Return the (x, y) coordinate for the center point of the cell that contains the specified text.  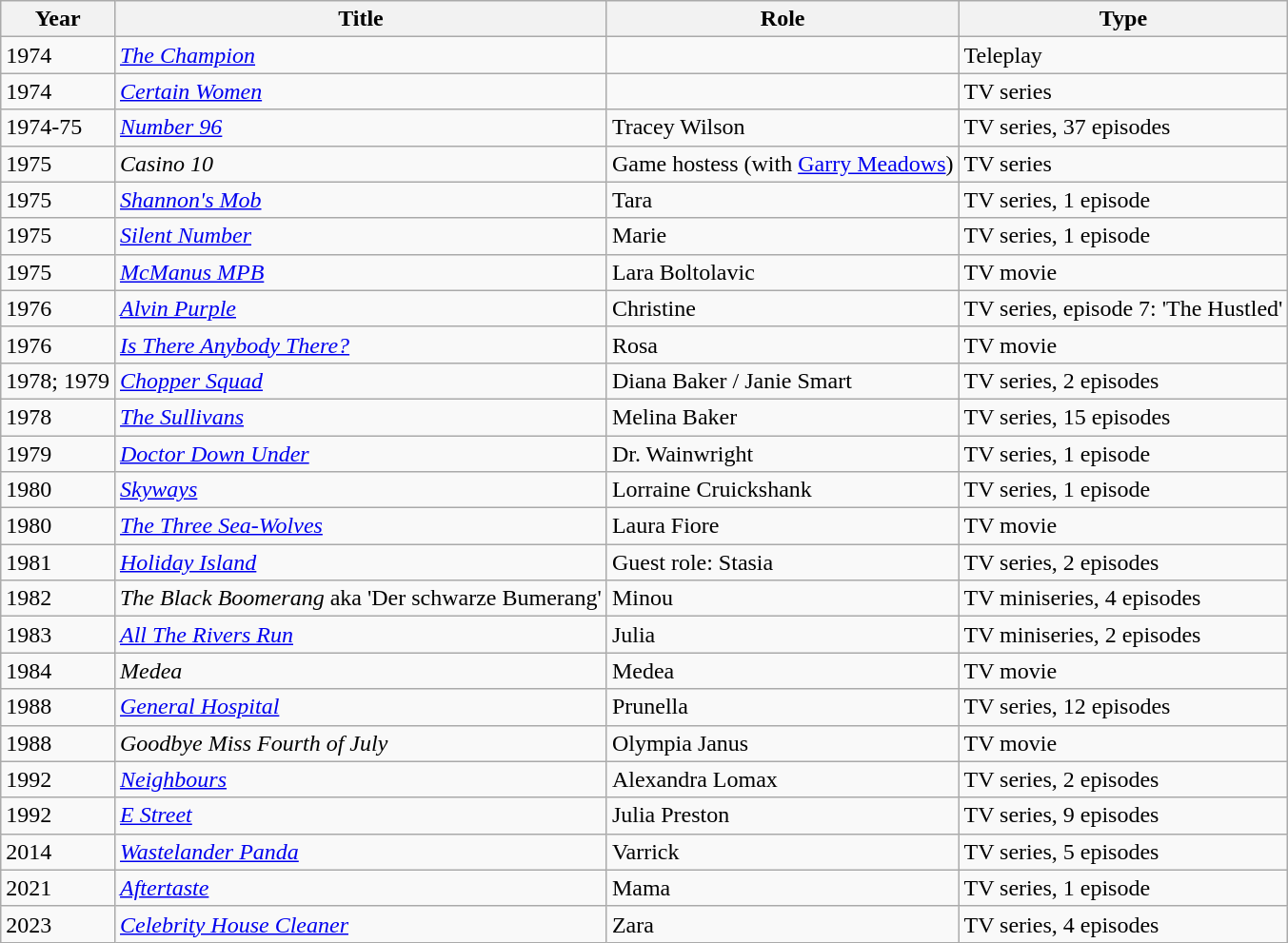
Lorraine Cruickshank (783, 490)
TV series, 5 episodes (1123, 852)
Neighbours (360, 779)
Christine (783, 308)
TV series, 9 episodes (1123, 815)
Zara (783, 924)
Holiday Island (360, 562)
Julia Preston (783, 815)
Julia (783, 635)
Aftertaste (360, 888)
The Three Sea-Wolves (360, 526)
Guest role: Stasia (783, 562)
Shannon's Mob (360, 200)
Silent Number (360, 236)
E Street (360, 815)
Role (783, 19)
All The Rivers Run (360, 635)
General Hospital (360, 707)
Lara Boltolavic (783, 272)
1978; 1979 (58, 381)
Wastelander Panda (360, 852)
Tara (783, 200)
The Black Boomerang aka 'Der schwarze Bumerang' (360, 599)
Casino 10 (360, 164)
1983 (58, 635)
1974-75 (58, 128)
The Champion (360, 55)
2023 (58, 924)
Marie (783, 236)
Rosa (783, 344)
1982 (58, 599)
Mama (783, 888)
1981 (58, 562)
Number 96 (360, 128)
1978 (58, 417)
Skyways (360, 490)
1979 (58, 454)
Celebrity House Cleaner (360, 924)
Olympia Janus (783, 743)
McManus MPB (360, 272)
Diana Baker / Janie Smart (783, 381)
The Sullivans (360, 417)
Certain Women (360, 91)
Type (1123, 19)
TV miniseries, 4 episodes (1123, 599)
1984 (58, 671)
Chopper Squad (360, 381)
2021 (58, 888)
Game hostess (with Garry Meadows) (783, 164)
Goodbye Miss Fourth of July (360, 743)
Doctor Down Under (360, 454)
TV miniseries, 2 episodes (1123, 635)
Teleplay (1123, 55)
Prunella (783, 707)
Dr. Wainwright (783, 454)
Alexandra Lomax (783, 779)
Laura Fiore (783, 526)
Is There Anybody There? (360, 344)
TV series, 4 episodes (1123, 924)
TV series, episode 7: 'The Hustled' (1123, 308)
2014 (58, 852)
Melina Baker (783, 417)
Minou (783, 599)
TV series, 12 episodes (1123, 707)
Varrick (783, 852)
TV series, 15 episodes (1123, 417)
Tracey Wilson (783, 128)
Title (360, 19)
Year (58, 19)
Alvin Purple (360, 308)
TV series, 37 episodes (1123, 128)
